Capture the cell that displays the provided text and extract its (x, y) central coordinate. 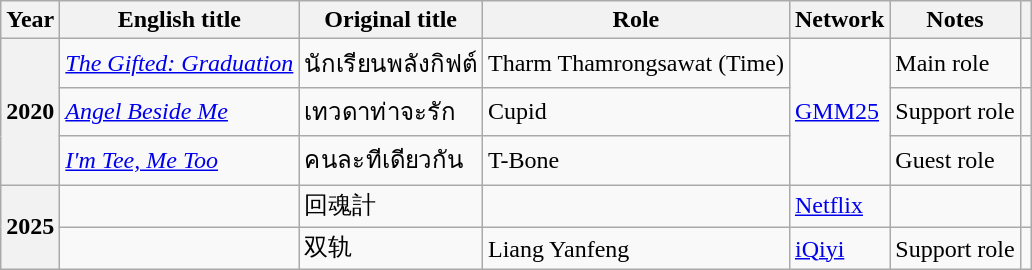
Network (839, 20)
Cupid (636, 112)
iQiyi (839, 248)
T-Bone (636, 160)
双轨 (391, 248)
นักเรียนพลังกิฟต์ (391, 64)
回魂計 (391, 206)
คนละทีเดียวกัน (391, 160)
GMM25 (839, 112)
I'm Tee, Me Too (180, 160)
Tharm Thamrongsawat (Time) (636, 64)
Main role (955, 64)
Year (30, 20)
The Gifted: Graduation (180, 64)
English title (180, 20)
Original title (391, 20)
Role (636, 20)
เทวดาท่าจะรัก (391, 112)
2020 (30, 112)
Netflix (839, 206)
Angel Beside Me (180, 112)
2025 (30, 226)
Notes (955, 20)
Guest role (955, 160)
Liang Yanfeng (636, 248)
